Return (X, Y) of the center of cell containing provided text 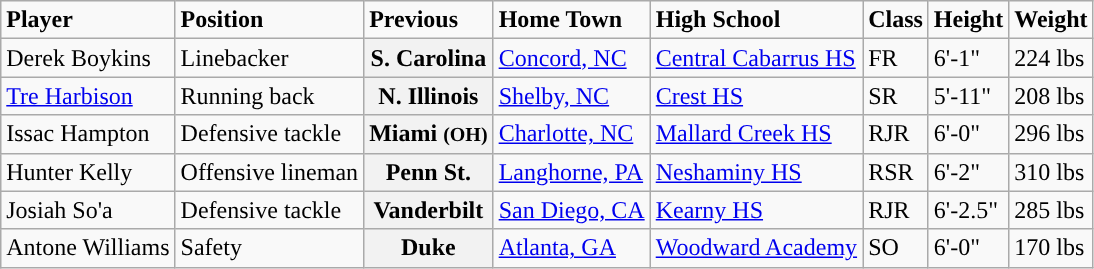
Offensive lineman (270, 172)
Central Cabarrus HS (756, 58)
Langhorne, PA (572, 172)
Hunter Kelly (88, 172)
296 lbs (1051, 134)
170 lbs (1051, 248)
Shelby, NC (572, 96)
Mallard Creek HS (756, 134)
6'-2" (968, 172)
6'-2.5" (968, 210)
Concord, NC (572, 58)
Atlanta, GA (572, 248)
Player (88, 20)
310 lbs (1051, 172)
High School (756, 20)
Home Town (572, 20)
Previous (428, 20)
Woodward Academy (756, 248)
6'-1" (968, 58)
224 lbs (1051, 58)
Class (896, 20)
San Diego, CA (572, 210)
285 lbs (1051, 210)
Tre Harbison (88, 96)
Position (270, 20)
Weight (1051, 20)
Running back (270, 96)
FR (896, 58)
Neshaminy HS (756, 172)
Crest HS (756, 96)
Safety (270, 248)
208 lbs (1051, 96)
RSR (896, 172)
SR (896, 96)
Linebacker (270, 58)
SO (896, 248)
Derek Boykins (88, 58)
Josiah So'a (88, 210)
Vanderbilt (428, 210)
Issac Hampton (88, 134)
Kearny HS (756, 210)
Antone Williams (88, 248)
5'-11" (968, 96)
Charlotte, NC (572, 134)
Penn St. (428, 172)
Height (968, 20)
Miami (OH) (428, 134)
N. Illinois (428, 96)
S. Carolina (428, 58)
Duke (428, 248)
